Output the (X, Y) coordinate of the center of the cell containing the given text.  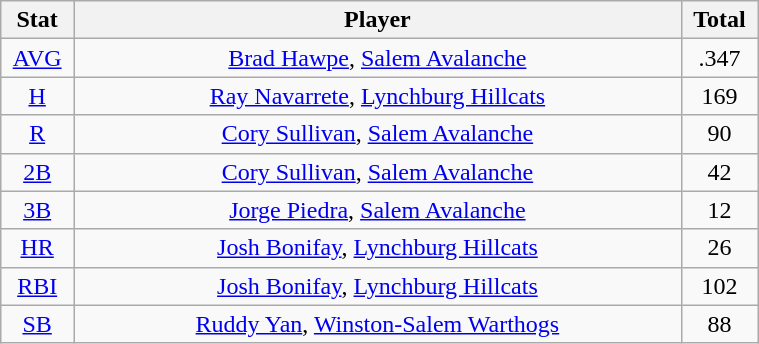
AVG (38, 58)
HR (38, 248)
169 (719, 96)
2B (38, 172)
42 (719, 172)
12 (719, 210)
88 (719, 324)
Player (378, 20)
Stat (38, 20)
Ray Navarrete, Lynchburg Hillcats (378, 96)
3B (38, 210)
90 (719, 134)
SB (38, 324)
26 (719, 248)
Brad Hawpe, Salem Avalanche (378, 58)
Jorge Piedra, Salem Avalanche (378, 210)
H (38, 96)
.347 (719, 58)
Total (719, 20)
Ruddy Yan, Winston-Salem Warthogs (378, 324)
R (38, 134)
102 (719, 286)
RBI (38, 286)
